Locate the cell with the specified text and output its (x, y) center coordinate. 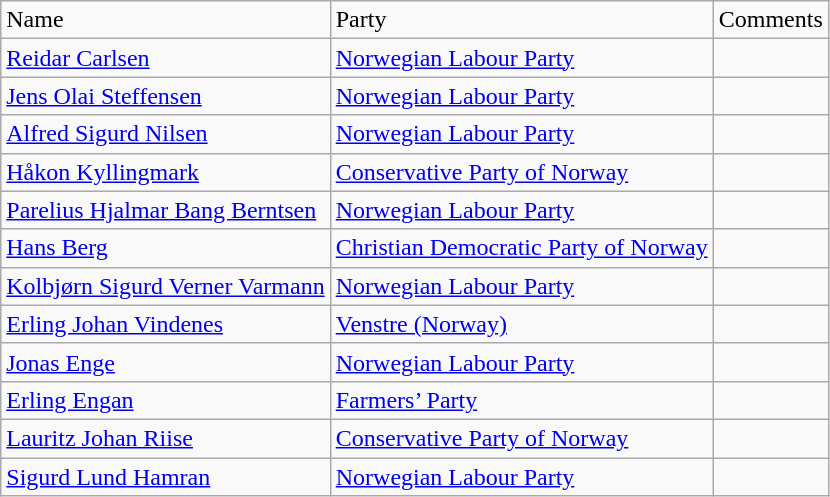
Håkon Kyllingmark (166, 172)
Party (522, 20)
Erling Johan Vindenes (166, 324)
Jens Olai Steffensen (166, 96)
Kolbjørn Sigurd Verner Varmann (166, 286)
Name (166, 20)
Lauritz Johan Riise (166, 438)
Sigurd Lund Hamran (166, 477)
Hans Berg (166, 248)
Parelius Hjalmar Bang Berntsen (166, 210)
Christian Democratic Party of Norway (522, 248)
Reidar Carlsen (166, 58)
Erling Engan (166, 400)
Jonas Enge (166, 362)
Alfred Sigurd Nilsen (166, 134)
Comments (770, 20)
Farmers’ Party (522, 400)
Venstre (Norway) (522, 324)
